Search for the cell housing the specified text and yield its (X, Y) center coordinate. 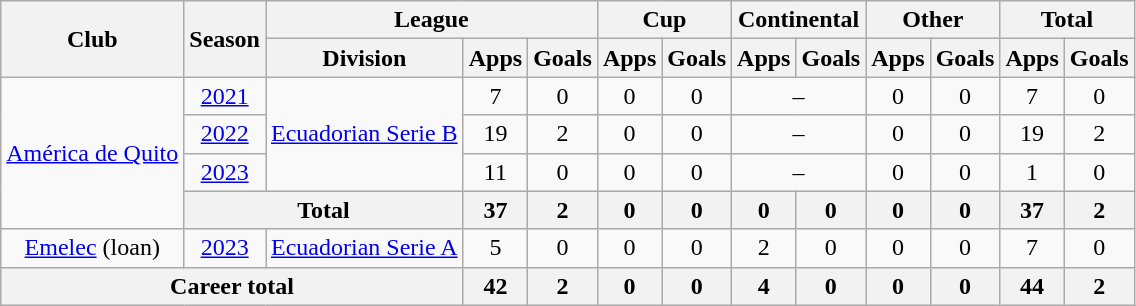
44 (1032, 286)
2021 (225, 96)
Cup (664, 20)
Division (365, 58)
Season (225, 39)
Emelec (loan) (92, 248)
42 (495, 286)
Ecuadorian Serie B (365, 134)
1 (1032, 172)
Career total (232, 286)
5 (495, 248)
Continental (799, 20)
Club (92, 39)
League (432, 20)
Ecuadorian Serie A (365, 248)
4 (764, 286)
América de Quito (92, 153)
11 (495, 172)
2022 (225, 134)
Other (933, 20)
